Identify which cell holds the provided text, then report its [x, y] central coordinate. 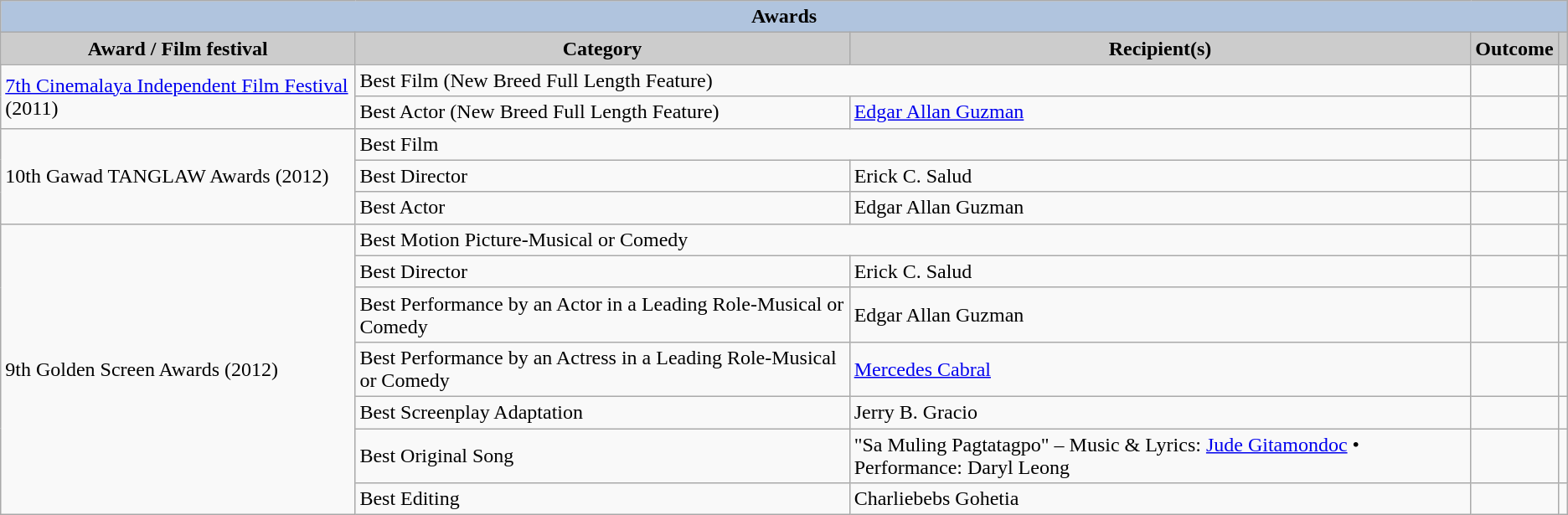
Outcome [1514, 49]
Best Editing [602, 499]
9th Golden Screen Awards (2012) [178, 368]
Category [602, 49]
7th Cinemalaya Independent Film Festival (2011) [178, 96]
10th Gawad TANGLAW Awards (2012) [178, 176]
"Sa Muling Pagtatagpo" – Music & Lyrics: Jude Gitamondoc • Performance: Daryl Leong [1160, 456]
Best Film [913, 144]
Best Actor (New Breed Full Length Feature) [602, 112]
Mercedes Cabral [1160, 368]
Recipient(s) [1160, 49]
Best Screenplay Adaptation [602, 412]
Charliebebs Gohetia [1160, 499]
Best Performance by an Actor in a Leading Role-Musical or Comedy [602, 315]
Best Original Song [602, 456]
Best Motion Picture-Musical or Comedy [913, 239]
Jerry B. Gracio [1160, 412]
Best Performance by an Actress in a Leading Role-Musical or Comedy [602, 368]
Best Actor [602, 208]
Best Film (New Breed Full Length Feature) [913, 80]
Award / Film festival [178, 49]
Awards [784, 17]
